Determine the (X, Y) coordinate at the center of the cell enclosing the given text.  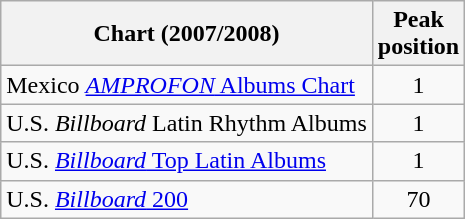
70 (418, 199)
Peakposition (418, 34)
Chart (2007/2008) (187, 34)
U.S. Billboard Latin Rhythm Albums (187, 123)
Mexico AMPROFON Albums Chart (187, 85)
U.S. Billboard 200 (187, 199)
U.S. Billboard Top Latin Albums (187, 161)
